Return the [x, y] coordinate for the center point of the cell that contains the specified text.  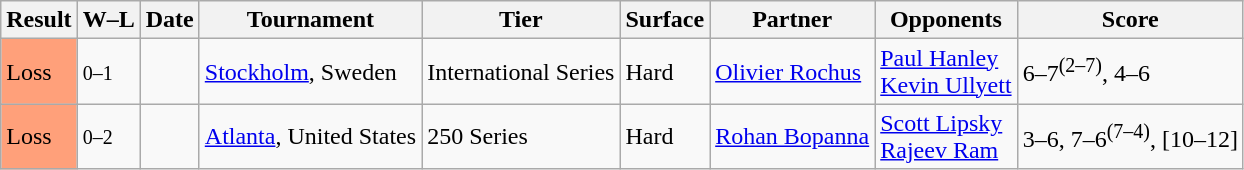
Tournament [310, 20]
Result [39, 20]
Scott Lipsky Rajeev Ram [946, 136]
International Series [521, 72]
Date [170, 20]
Opponents [946, 20]
0–1 [108, 72]
Paul Hanley Kevin Ullyett [946, 72]
250 Series [521, 136]
6–7(2–7), 4–6 [1130, 72]
Atlanta, United States [310, 136]
Tier [521, 20]
Surface [665, 20]
Olivier Rochus [792, 72]
Partner [792, 20]
Rohan Bopanna [792, 136]
3–6, 7–6(7–4), [10–12] [1130, 136]
W–L [108, 20]
Score [1130, 20]
0–2 [108, 136]
Stockholm, Sweden [310, 72]
